Pinpoint the cell where the given text exists, returning its (x, y) midpoint coordinate. 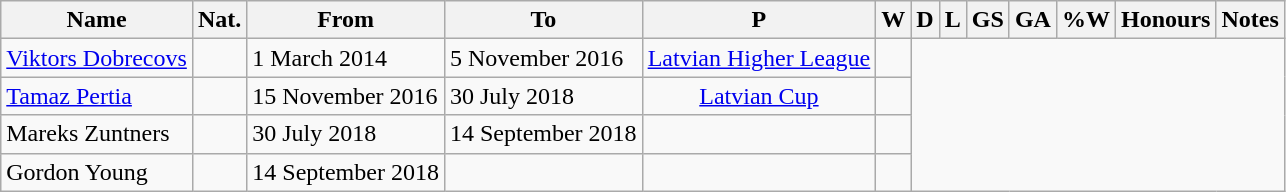
Honours (1166, 20)
GA (1032, 20)
P (759, 20)
W (894, 20)
5 November 2016 (543, 58)
GS (988, 20)
From (346, 20)
To (543, 20)
L (952, 20)
Gordon Young (97, 172)
1 March 2014 (346, 58)
D (925, 20)
Name (97, 20)
%W (1086, 20)
Latvian Higher League (759, 58)
Latvian Cup (759, 96)
Nat. (219, 20)
Notes (1250, 20)
15 November 2016 (346, 96)
Tamaz Pertia (97, 96)
Mareks Zuntners (97, 134)
Viktors Dobrecovs (97, 58)
